From the cell containing the given text, extract its center point as (x, y) coordinate. 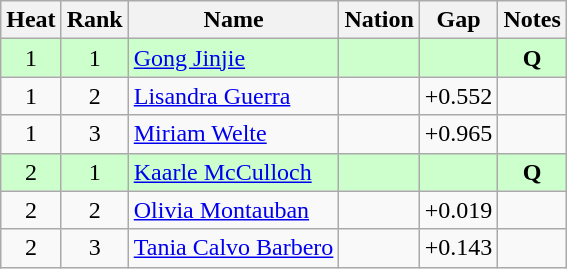
Rank (94, 20)
Gong Jinjie (234, 58)
Nation (379, 20)
Name (234, 20)
Notes (532, 20)
Tania Calvo Barbero (234, 248)
+0.552 (458, 96)
Miriam Welte (234, 134)
+0.143 (458, 248)
+0.965 (458, 134)
Heat (31, 20)
+0.019 (458, 210)
Olivia Montauban (234, 210)
Kaarle McCulloch (234, 172)
Gap (458, 20)
Lisandra Guerra (234, 96)
